From the cell containing the given text, extract its center point as (x, y) coordinate. 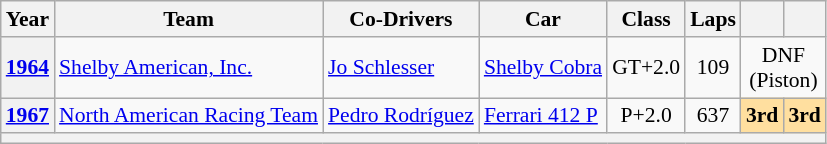
Co-Drivers (401, 19)
Shelby Cobra (543, 68)
Pedro Rodríguez (401, 116)
GT+2.0 (646, 68)
North American Racing Team (188, 116)
Ferrari 412 P (543, 116)
DNF(Piston) (784, 68)
1964 (28, 68)
Class (646, 19)
Year (28, 19)
P+2.0 (646, 116)
Car (543, 19)
Jo Schlesser (401, 68)
Shelby American, Inc. (188, 68)
1967 (28, 116)
109 (713, 68)
Team (188, 19)
637 (713, 116)
Laps (713, 19)
